For the text-containing cell, return its midpoint in [X, Y] coordinate format. 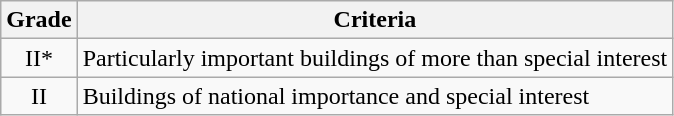
Criteria [375, 20]
II [39, 96]
Buildings of national importance and special interest [375, 96]
Grade [39, 20]
Particularly important buildings of more than special interest [375, 58]
II* [39, 58]
